Extract the (X, Y) coordinate from the center of the cell holding the provided text.  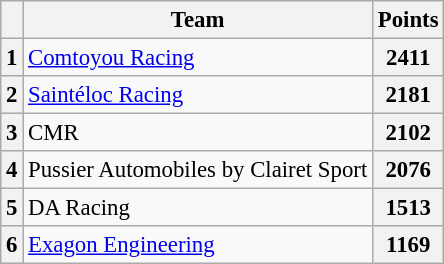
2076 (408, 170)
CMR (198, 133)
Exagon Engineering (198, 245)
2 (12, 95)
2411 (408, 58)
4 (12, 170)
Saintéloc Racing (198, 95)
2181 (408, 95)
Comtoyou Racing (198, 58)
Pussier Automobiles by Clairet Sport (198, 170)
3 (12, 133)
DA Racing (198, 208)
6 (12, 245)
Points (408, 20)
Team (198, 20)
1169 (408, 245)
5 (12, 208)
2102 (408, 133)
1 (12, 58)
1513 (408, 208)
